Pinpoint the cell where the given text exists, returning its (X, Y) midpoint coordinate. 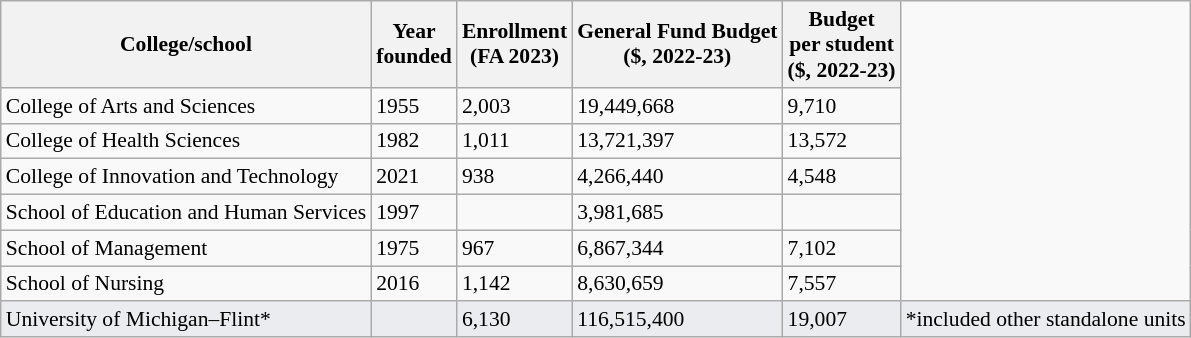
*included other standalone units (1046, 320)
College of Arts and Sciences (186, 106)
1,142 (514, 284)
6,867,344 (677, 248)
9,710 (842, 106)
School of Management (186, 248)
7,557 (842, 284)
4,266,440 (677, 177)
College of Health Sciences (186, 141)
School of Nursing (186, 284)
1975 (414, 248)
2016 (414, 284)
19,007 (842, 320)
967 (514, 248)
1955 (414, 106)
School of Education and Human Services (186, 213)
13,721,397 (677, 141)
Budgetper student($, 2022-23) (842, 44)
13,572 (842, 141)
19,449,668 (677, 106)
Enrollment(FA 2023) (514, 44)
College of Innovation and Technology (186, 177)
8,630,659 (677, 284)
College/school (186, 44)
6,130 (514, 320)
938 (514, 177)
2,003 (514, 106)
4,548 (842, 177)
University of Michigan–Flint* (186, 320)
General Fund Budget($, 2022-23) (677, 44)
1982 (414, 141)
2021 (414, 177)
116,515,400 (677, 320)
1997 (414, 213)
7,102 (842, 248)
1,011 (514, 141)
Yearfounded (414, 44)
3,981,685 (677, 213)
